Output the (X, Y) coordinate of the center of the cell containing the given text.  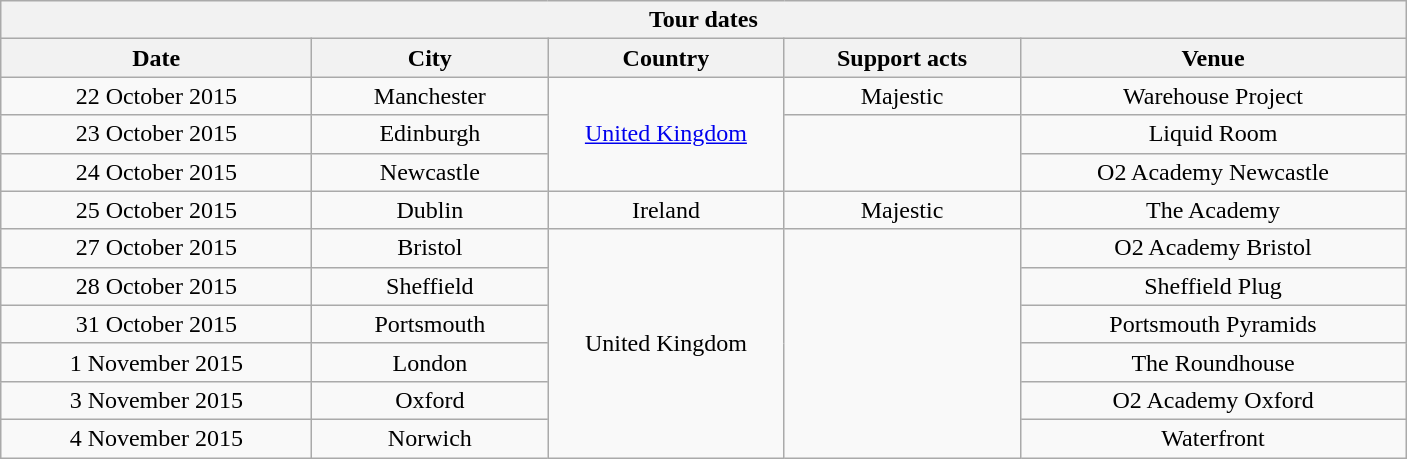
Oxford (430, 400)
O2 Academy Bristol (1213, 248)
Support acts (902, 58)
Manchester (430, 96)
Dublin (430, 210)
Bristol (430, 248)
27 October 2015 (156, 248)
Country (666, 58)
Newcastle (430, 172)
Venue (1213, 58)
31 October 2015 (156, 324)
23 October 2015 (156, 134)
Norwich (430, 438)
The Roundhouse (1213, 362)
Edinburgh (430, 134)
Date (156, 58)
24 October 2015 (156, 172)
Portsmouth (430, 324)
Ireland (666, 210)
Tour dates (704, 20)
City (430, 58)
Sheffield Plug (1213, 286)
Portsmouth Pyramids (1213, 324)
Waterfront (1213, 438)
Warehouse Project (1213, 96)
O2 Academy Oxford (1213, 400)
Sheffield (430, 286)
The Academy (1213, 210)
22 October 2015 (156, 96)
1 November 2015 (156, 362)
London (430, 362)
28 October 2015 (156, 286)
3 November 2015 (156, 400)
Liquid Room (1213, 134)
O2 Academy Newcastle (1213, 172)
4 November 2015 (156, 438)
25 October 2015 (156, 210)
